Detect which cell encompasses the target text, then output its [x, y] center coordinate. 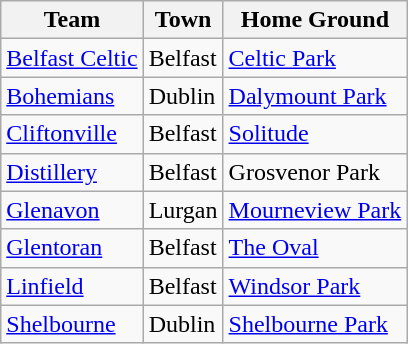
Town [183, 20]
Distillery [72, 172]
Glentoran [72, 248]
Belfast Celtic [72, 58]
Shelbourne Park [315, 324]
Mourneview Park [315, 210]
Grosvenor Park [315, 172]
Lurgan [183, 210]
The Oval [315, 248]
Dalymount Park [315, 96]
Team [72, 20]
Solitude [315, 134]
Glenavon [72, 210]
Linfield [72, 286]
Windsor Park [315, 286]
Cliftonville [72, 134]
Bohemians [72, 96]
Shelbourne [72, 324]
Celtic Park [315, 58]
Home Ground [315, 20]
